Scan for the cell matching the given text and deliver its [X, Y] coordinate at center. 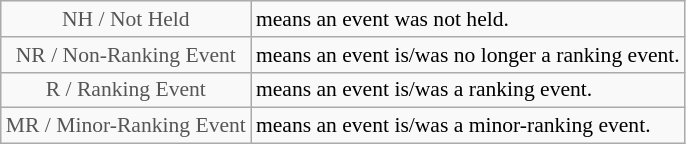
means an event is/was a minor-ranking event. [468, 126]
MR / Minor-Ranking Event [126, 126]
NR / Non-Ranking Event [126, 55]
means an event was not held. [468, 19]
R / Ranking Event [126, 90]
means an event is/was a ranking event. [468, 90]
means an event is/was no longer a ranking event. [468, 55]
NH / Not Held [126, 19]
